Find where the given text appears and provide that cell's center as (X, Y) coordinate. 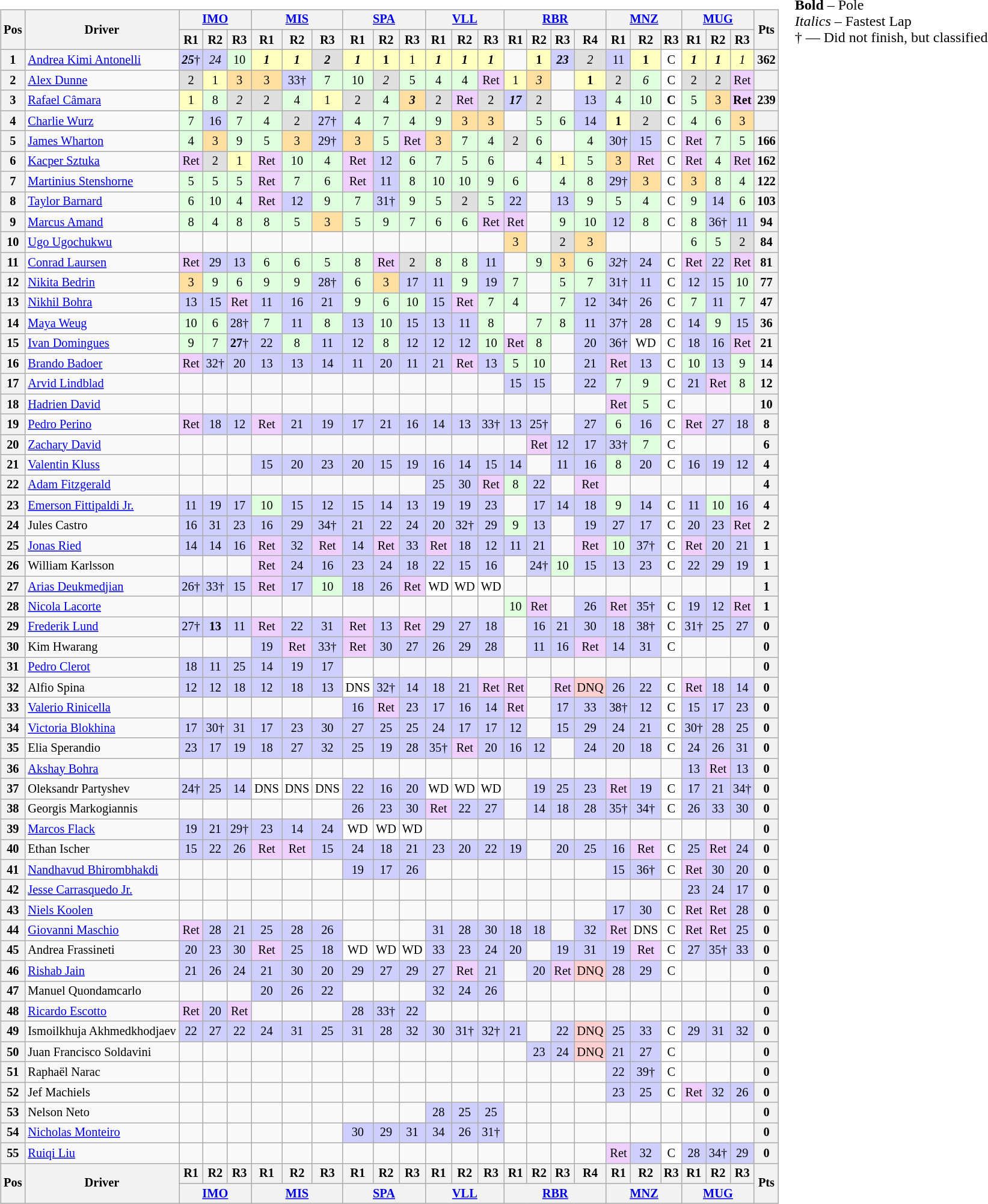
Nikita Bedrin (102, 283)
Raphaël Narac (102, 1072)
Elia Sperandio (102, 748)
Nicholas Monteiro (102, 1133)
Ismoilkhuja Akhmedkhodjaev (102, 1031)
48 (13, 1012)
Rafael Câmara (102, 100)
Valentin Kluss (102, 465)
Jonas Ried (102, 546)
Jef Machiels (102, 1092)
Frederik Lund (102, 627)
Martinius Stenshorne (102, 182)
94 (766, 222)
46 (13, 971)
41 (13, 870)
Jesse Carrasquedo Jr. (102, 890)
Ruiqi Liu (102, 1153)
162 (766, 161)
Georgis Markogiannis (102, 809)
166 (766, 141)
Nikhil Bohra (102, 303)
Ugo Ugochukwu (102, 242)
Alex Dunne (102, 81)
103 (766, 202)
35 (13, 748)
Manuel Quondamcarlo (102, 991)
Pedro Perino (102, 425)
26† (191, 586)
Marcus Amand (102, 222)
Adam Fitzgerald (102, 485)
Valerio Rinicella (102, 708)
54 (13, 1133)
Charlie Wurz (102, 121)
122 (766, 182)
Marcos Flack (102, 829)
Alfio Spina (102, 687)
Niels Koolen (102, 911)
45 (13, 951)
Rishab Jain (102, 971)
Andrea Frassineti (102, 951)
Nandhavud Bhirombhakdi (102, 870)
84 (766, 242)
39 (13, 829)
Arias Deukmedjian (102, 586)
362 (766, 60)
42 (13, 890)
38 (13, 809)
239 (766, 100)
39† (646, 1072)
37 (13, 789)
Hadrien David (102, 404)
55 (13, 1153)
William Karlsson (102, 566)
Zachary David (102, 444)
Ricardo Escotto (102, 1012)
Pedro Clerot (102, 668)
Akshay Bohra (102, 769)
Jules Castro (102, 526)
Brando Badoer (102, 364)
Kacper Sztuka (102, 161)
Oleksandr Partyshev (102, 789)
Conrad Laursen (102, 263)
Andrea Kimi Antonelli (102, 60)
Nicola Lacorte (102, 607)
Maya Weug (102, 323)
Juan Francisco Soldavini (102, 1052)
Ivan Domingues (102, 343)
44 (13, 930)
Emerson Fittipaldi Jr. (102, 505)
Kim Hwarang (102, 647)
Taylor Barnard (102, 202)
James Wharton (102, 141)
49 (13, 1031)
Arvid Lindblad (102, 384)
Giovanni Maschio (102, 930)
53 (13, 1113)
81 (766, 263)
51 (13, 1072)
52 (13, 1092)
Victoria Blokhina (102, 728)
Nelson Neto (102, 1113)
50 (13, 1052)
77 (766, 283)
43 (13, 911)
Ethan Ischer (102, 850)
40 (13, 850)
